Identify which cell holds the provided text, then report its [x, y] central coordinate. 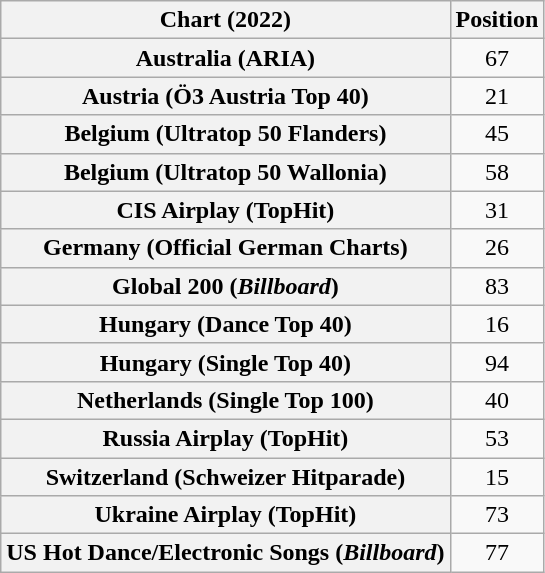
15 [497, 477]
Chart (2022) [226, 20]
45 [497, 134]
Belgium (Ultratop 50 Flanders) [226, 134]
US Hot Dance/Electronic Songs (Billboard) [226, 553]
77 [497, 553]
53 [497, 438]
Global 200 (Billboard) [226, 286]
21 [497, 96]
73 [497, 515]
Austria (Ö3 Austria Top 40) [226, 96]
Netherlands (Single Top 100) [226, 400]
Russia Airplay (TopHit) [226, 438]
Hungary (Dance Top 40) [226, 324]
CIS Airplay (TopHit) [226, 210]
94 [497, 362]
16 [497, 324]
Hungary (Single Top 40) [226, 362]
26 [497, 248]
40 [497, 400]
Position [497, 20]
Germany (Official German Charts) [226, 248]
67 [497, 58]
Switzerland (Schweizer Hitparade) [226, 477]
Ukraine Airplay (TopHit) [226, 515]
58 [497, 172]
83 [497, 286]
31 [497, 210]
Australia (ARIA) [226, 58]
Belgium (Ultratop 50 Wallonia) [226, 172]
